Return (X, Y) of the center of cell containing provided text 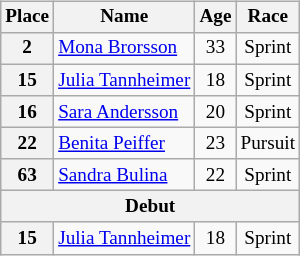
Debut (150, 207)
23 (216, 144)
Mona Brorsson (124, 49)
Sandra Bulina (124, 175)
Race (268, 17)
2 (28, 49)
Benita Peiffer (124, 144)
Sara Andersson (124, 112)
63 (28, 175)
33 (216, 49)
Pursuit (268, 144)
Name (124, 17)
Place (28, 17)
16 (28, 112)
Age (216, 17)
20 (216, 112)
